Capture the cell that displays the provided text and extract its (X, Y) central coordinate. 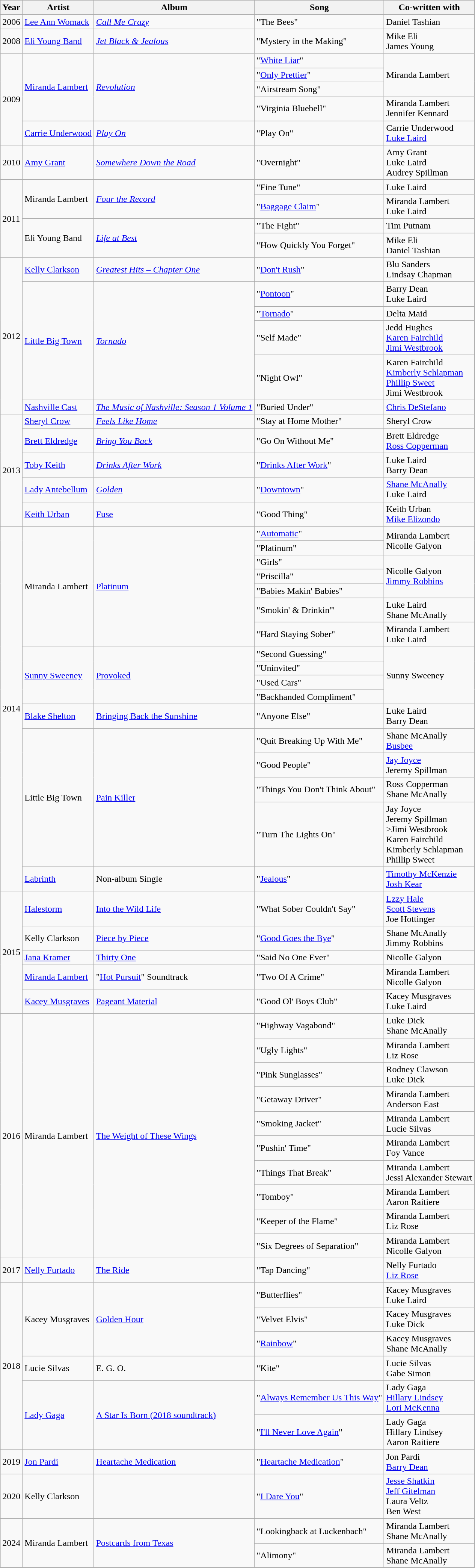
"Tomboy" (319, 1197)
2018 (11, 1366)
2008 (11, 41)
Jon PardiBarry Dean (429, 1462)
"The Bees" (319, 22)
Piece by Piece (174, 938)
Pageant Material (174, 1001)
2011 (11, 218)
Carrie UnderwoodLuke Laird (429, 133)
"Smokin' & Drinkin'" (319, 610)
"Baggage Claim" (319, 206)
Miranda LambertLucie Silvas (429, 1124)
Carrie Underwood (58, 133)
"Overnight" (319, 162)
Miranda LambertFoy Vance (429, 1148)
Miranda LambertJennifer Kennard (429, 108)
"Heartache Medication" (319, 1462)
Daniel Tashian (429, 22)
"Don't Rush" (319, 270)
Play On (174, 133)
Keith UrbanMike Elizondo (429, 514)
"Turn The Lights On" (319, 834)
Barry DeanLuke Laird (429, 294)
Nicolle GalyonJimmy Robbins (429, 576)
Feels Like Home (174, 421)
E. G. O. (174, 1368)
"Lookingback at Luckenbach" (319, 1531)
Provoked (174, 675)
Pain Killer (174, 798)
Timothy McKenzieJosh Kear (429, 879)
Shane McAnallyJimmy Robbins (429, 938)
Lee Ann Womack (58, 22)
Into the Wild Life (174, 908)
2016 (11, 1136)
"Pushin' Time" (319, 1148)
Postcards from Texas (174, 1543)
"Ugly Lights" (319, 1050)
"Self Made" (319, 338)
"Fine Tune" (319, 187)
"Girls" (319, 562)
Amy Grant (58, 162)
Artist (58, 8)
Album (174, 8)
"Said No One Ever" (319, 957)
2019 (11, 1462)
2009 (11, 99)
"Uninvited" (319, 668)
Nicolle Galyon (429, 957)
Ross CoppermanShane McAnally (429, 789)
Jesse ShatkinJeff GitelmanLaura VeltzBen West (429, 1497)
Jedd HughesKaren FairchildJimi Westbrook (429, 338)
Luke Laird (429, 187)
Miranda LambertJessi Alexander Stewart (429, 1173)
Tim Putnam (429, 226)
Jon Pardi (58, 1462)
Brett Eldredge (58, 440)
"Pink Sunglasses" (319, 1075)
Halestorm (58, 908)
"Drinks After Work" (319, 465)
"Quit Breaking Up With Me" (319, 740)
Labrinth (58, 879)
Jet Black & Jealous (174, 41)
Lucie Silvas (58, 1368)
"Things That Break" (319, 1173)
2010 (11, 162)
Co-written with (429, 8)
"Tap Dancing" (319, 1270)
The Ride (174, 1270)
"How Quickly You Forget" (319, 245)
"I Dare You" (319, 1497)
"Anyone Else" (319, 716)
Blu SandersLindsay Chapman (429, 270)
Nelly Furtado (58, 1270)
Bringing Back the Sunshine (174, 716)
Lzzy HaleScott StevensJoe Hottinger (429, 908)
"Hot Pursuit" Soundtrack (174, 976)
"Rainbow" (319, 1343)
Heartache Medication (174, 1462)
"Automatic" (319, 533)
2024 (11, 1543)
"Platinum" (319, 548)
Non-album Single (174, 879)
Nashville Cast (58, 407)
"Priscilla" (319, 576)
"Backhanded Compliment" (319, 697)
"Babies Makin' Babies" (319, 590)
Kacey MusgravesShane McAnally (429, 1343)
"Highway Vagabond" (319, 1026)
"Stay at Home Mother" (319, 421)
Platinum (174, 586)
Jay JoyceJeremy Spillman>Jimi WestbrookKaren FairchildKimberly SchlapmanPhillip Sweet (429, 834)
"Always Remember Us This Way" (319, 1398)
"Only Prettier" (319, 75)
Fuse (174, 514)
Blake Shelton (58, 716)
"Night Owl" (319, 377)
"Downtown" (319, 489)
2012 (11, 336)
Jana Kramer (58, 957)
"Second Guessing" (319, 654)
"Tornado" (319, 313)
Mike EliJames Young (429, 41)
The Music of Nashville: Season 1 Volume 1 (174, 407)
Greatest Hits – Chapter One (174, 270)
A Star Is Born (2018 soundtrack) (174, 1415)
Lady Gaga Hillary Lindsey Aaron Raitiere (429, 1432)
Amy GrantLuke LairdAudrey Spillman (429, 162)
Miranda LambertAaron Raitiere (429, 1197)
Somewhere Down the Road (174, 162)
Luke LairdShane McAnally (429, 610)
"Alimony" (319, 1555)
"Good Ol' Boys Club" (319, 1001)
"Jealous" (319, 879)
Jay JoyceJeremy Spillman (429, 765)
"Used Cars" (319, 683)
Life at Best (174, 238)
Miranda LambertAnderson East (429, 1099)
Bring You Back (174, 440)
Toby Keith (58, 465)
Keith Urban (58, 514)
Nelly FurtadoLiz Rose (429, 1270)
"Buried Under" (319, 407)
The Weight of These Wings (174, 1136)
"Go On Without Me" (319, 440)
"Virginia Bluebell" (319, 108)
Delta Maid (429, 313)
"Kite" (319, 1368)
Chris DeStefano (429, 407)
Call Me Crazy (174, 22)
"What Sober Couldn't Say" (319, 908)
Lady Gaga (58, 1415)
"Play On" (319, 133)
"Airstream Song" (319, 89)
Mike EliDaniel Tashian (429, 245)
"Velvet Elvis" (319, 1319)
"Good Goes the Bye" (319, 938)
Lucie SilvasGabe Simon (429, 1368)
Lady Antebellum (58, 489)
Karen FairchildKimberly SchlapmanPhillip SweetJimi Westbrook (429, 377)
Revolution (174, 87)
2014 (11, 709)
Golden Hour (174, 1319)
2017 (11, 1270)
Luke DickShane McAnally (429, 1026)
2020 (11, 1497)
Four the Record (174, 199)
"Getaway Driver" (319, 1099)
Thirty One (174, 957)
"Butterflies" (319, 1294)
Lady Gaga Hillary LindseyLori McKenna (429, 1398)
Rodney ClawsonLuke Dick (429, 1075)
"Pontoon" (319, 294)
"The Fight" (319, 226)
Tornado (174, 341)
Shane McAnallyBusbee (429, 740)
"Things You Don't Think About" (319, 789)
"Smoking Jacket" (319, 1124)
"Two Of A Crime" (319, 976)
Year (11, 8)
"Keeper of the Flame" (319, 1221)
Golden (174, 489)
Brett EldredgeRoss Copperman (429, 440)
2013 (11, 470)
"I'll Never Love Again" (319, 1432)
"Hard Staying Sober" (319, 634)
"Good People" (319, 765)
2006 (11, 22)
"Good Thing" (319, 514)
"White Liar" (319, 61)
Kacey MusgravesLuke Dick (429, 1319)
Drinks After Work (174, 465)
Shane McAnallyLuke Laird (429, 489)
"Mystery in the Making" (319, 41)
2015 (11, 952)
"Six Degrees of Separation" (319, 1246)
Song (319, 8)
